Capture the cell that displays the provided text and extract its (x, y) central coordinate. 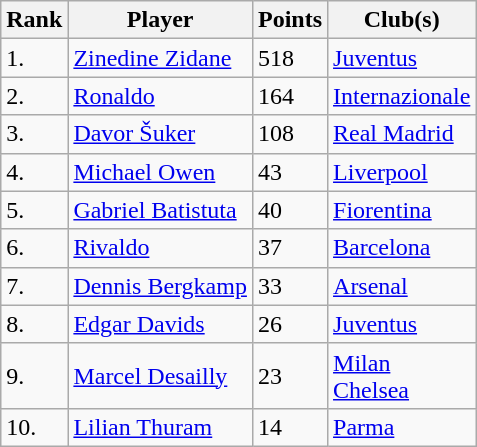
9. (34, 376)
37 (290, 248)
Dennis Bergkamp (160, 286)
33 (290, 286)
Player (160, 20)
1. (34, 58)
Club(s) (402, 20)
Davor Šuker (160, 134)
108 (290, 134)
Rivaldo (160, 248)
Liverpool (402, 172)
Fiorentina (402, 210)
43 (290, 172)
10. (34, 427)
40 (290, 210)
14 (290, 427)
Arsenal (402, 286)
164 (290, 96)
Edgar Davids (160, 324)
Rank (34, 20)
Zinedine Zidane (160, 58)
26 (290, 324)
8. (34, 324)
5. (34, 210)
518 (290, 58)
Parma (402, 427)
Gabriel Batistuta (160, 210)
7. (34, 286)
Milan Chelsea (402, 376)
Michael Owen (160, 172)
6. (34, 248)
3. (34, 134)
Ronaldo (160, 96)
23 (290, 376)
Marcel Desailly (160, 376)
Real Madrid (402, 134)
Lilian Thuram (160, 427)
Internazionale (402, 96)
4. (34, 172)
Points (290, 20)
2. (34, 96)
Barcelona (402, 248)
